Find where the given text appears and provide that cell's center as [x, y] coordinate. 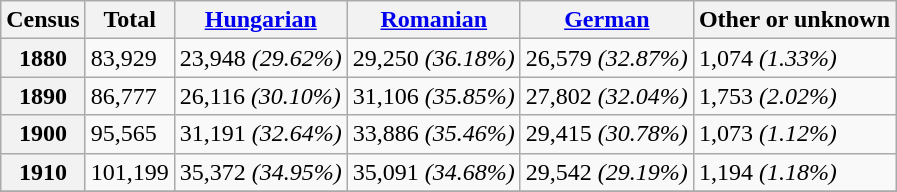
33,886 (35.46%) [434, 134]
35,372 (34.95%) [260, 172]
1,753 (2.02%) [794, 96]
Romanian [434, 20]
German [606, 20]
31,106 (35.85%) [434, 96]
1,194 (1.18%) [794, 172]
29,542 (29.19%) [606, 172]
23,948 (29.62%) [260, 58]
Hungarian [260, 20]
86,777 [130, 96]
Census [43, 20]
95,565 [130, 134]
83,929 [130, 58]
Total [130, 20]
26,116 (30.10%) [260, 96]
29,250 (36.18%) [434, 58]
26,579 (32.87%) [606, 58]
27,802 (32.04%) [606, 96]
1910 [43, 172]
29,415 (30.78%) [606, 134]
1880 [43, 58]
101,199 [130, 172]
1890 [43, 96]
31,191 (32.64%) [260, 134]
1,074 (1.33%) [794, 58]
1,073 (1.12%) [794, 134]
35,091 (34.68%) [434, 172]
Other or unknown [794, 20]
1900 [43, 134]
